Find where the given text appears and provide that cell's center as (X, Y) coordinate. 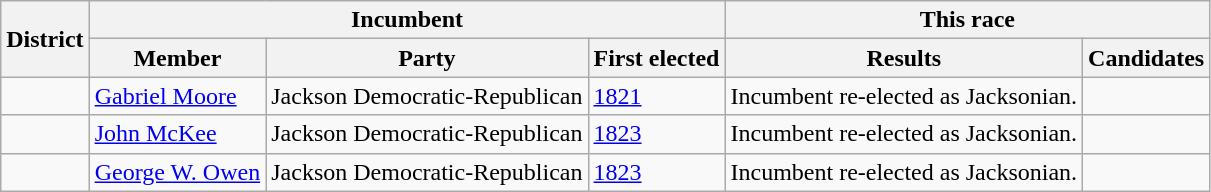
Incumbent (407, 20)
Party (427, 58)
This race (968, 20)
1821 (656, 96)
First elected (656, 58)
Gabriel Moore (178, 96)
John McKee (178, 134)
Member (178, 58)
Results (904, 58)
Candidates (1146, 58)
District (45, 39)
George W. Owen (178, 172)
